Return (X, Y) of the center of cell containing provided text 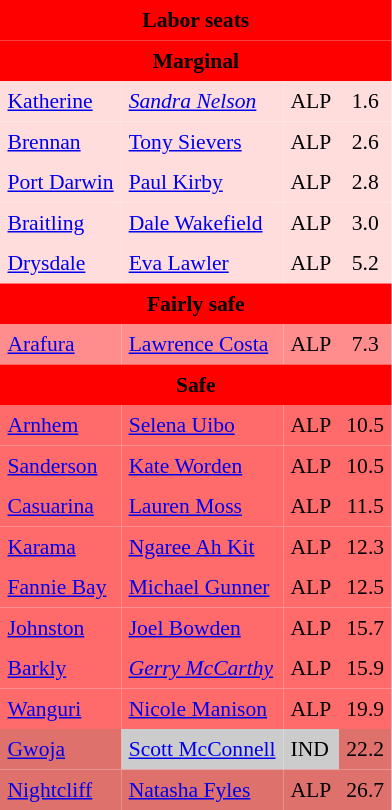
Marginal (196, 60)
Eva Lawler (202, 263)
7.3 (366, 344)
19.9 (366, 708)
Kate Worden (202, 465)
12.5 (366, 587)
2.8 (366, 182)
5.2 (366, 263)
Barkly (60, 668)
Safe (196, 384)
Gerry McCarthy (202, 668)
Katherine (60, 101)
Nicole Manison (202, 708)
Fairly safe (196, 303)
Brennan (60, 141)
Selena Uibo (202, 425)
Fannie Bay (60, 587)
15.9 (366, 668)
Drysdale (60, 263)
Dale Wakefield (202, 222)
Nightcliff (60, 789)
22.2 (366, 749)
Arafura (60, 344)
Sanderson (60, 465)
Lauren Moss (202, 506)
Paul Kirby (202, 182)
Sandra Nelson (202, 101)
Tony Sievers (202, 141)
15.7 (366, 627)
Casuarina (60, 506)
Lawrence Costa (202, 344)
Karama (60, 546)
Port Darwin (60, 182)
2.6 (366, 141)
Braitling (60, 222)
Scott McConnell (202, 749)
3.0 (366, 222)
Wanguri (60, 708)
IND (311, 749)
12.3 (366, 546)
11.5 (366, 506)
Gwoja (60, 749)
Arnhem (60, 425)
26.7 (366, 789)
Ngaree Ah Kit (202, 546)
1.6 (366, 101)
Labor seats (196, 20)
Johnston (60, 627)
Joel Bowden (202, 627)
Michael Gunner (202, 587)
Natasha Fyles (202, 789)
